Find where the given text appears and provide that cell's center as (x, y) coordinate. 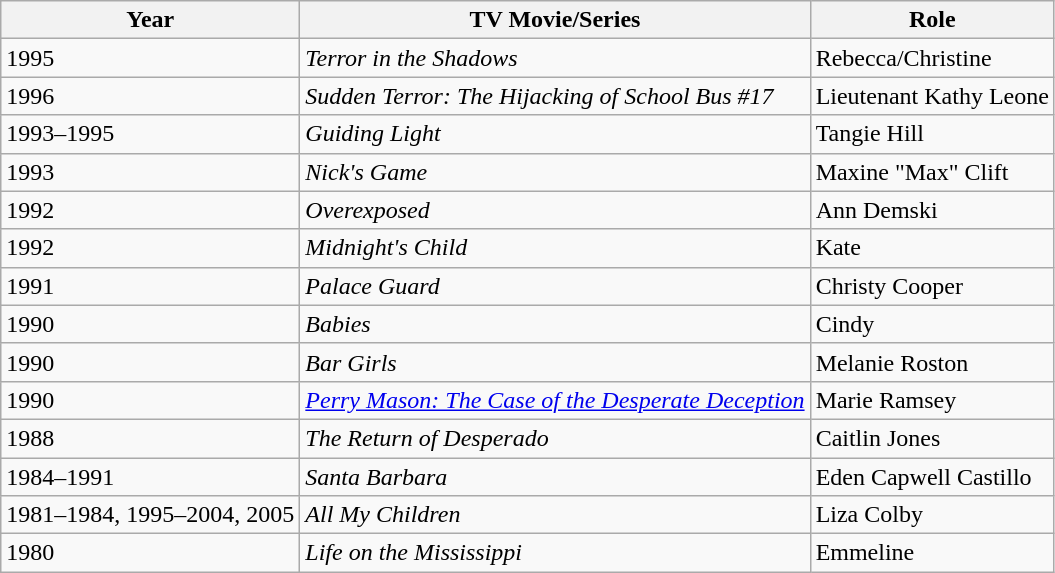
Babies (555, 324)
Bar Girls (555, 362)
The Return of Desperado (555, 438)
Perry Mason: The Case of the Desperate Deception (555, 400)
Maxine "Max" Clift (932, 172)
Liza Colby (932, 515)
Midnight's Child (555, 248)
Rebecca/Christine (932, 58)
Melanie Roston (932, 362)
Cindy (932, 324)
1993–1995 (150, 134)
1993 (150, 172)
Role (932, 20)
1991 (150, 286)
1988 (150, 438)
Emmeline (932, 553)
1995 (150, 58)
Lieutenant Kathy Leone (932, 96)
Christy Cooper (932, 286)
TV Movie/Series (555, 20)
1996 (150, 96)
Sudden Terror: The Hijacking of School Bus #17 (555, 96)
Kate (932, 248)
All My Children (555, 515)
Eden Capwell Castillo (932, 477)
1984–1991 (150, 477)
Overexposed (555, 210)
Santa Barbara (555, 477)
Marie Ramsey (932, 400)
Palace Guard (555, 286)
Caitlin Jones (932, 438)
Terror in the Shadows (555, 58)
Ann Demski (932, 210)
Guiding Light (555, 134)
1980 (150, 553)
1981–1984, 1995–2004, 2005 (150, 515)
Life on the Mississippi (555, 553)
Nick's Game (555, 172)
Tangie Hill (932, 134)
Year (150, 20)
